Extract the [x, y] coordinate from the center of the cell holding the provided text.  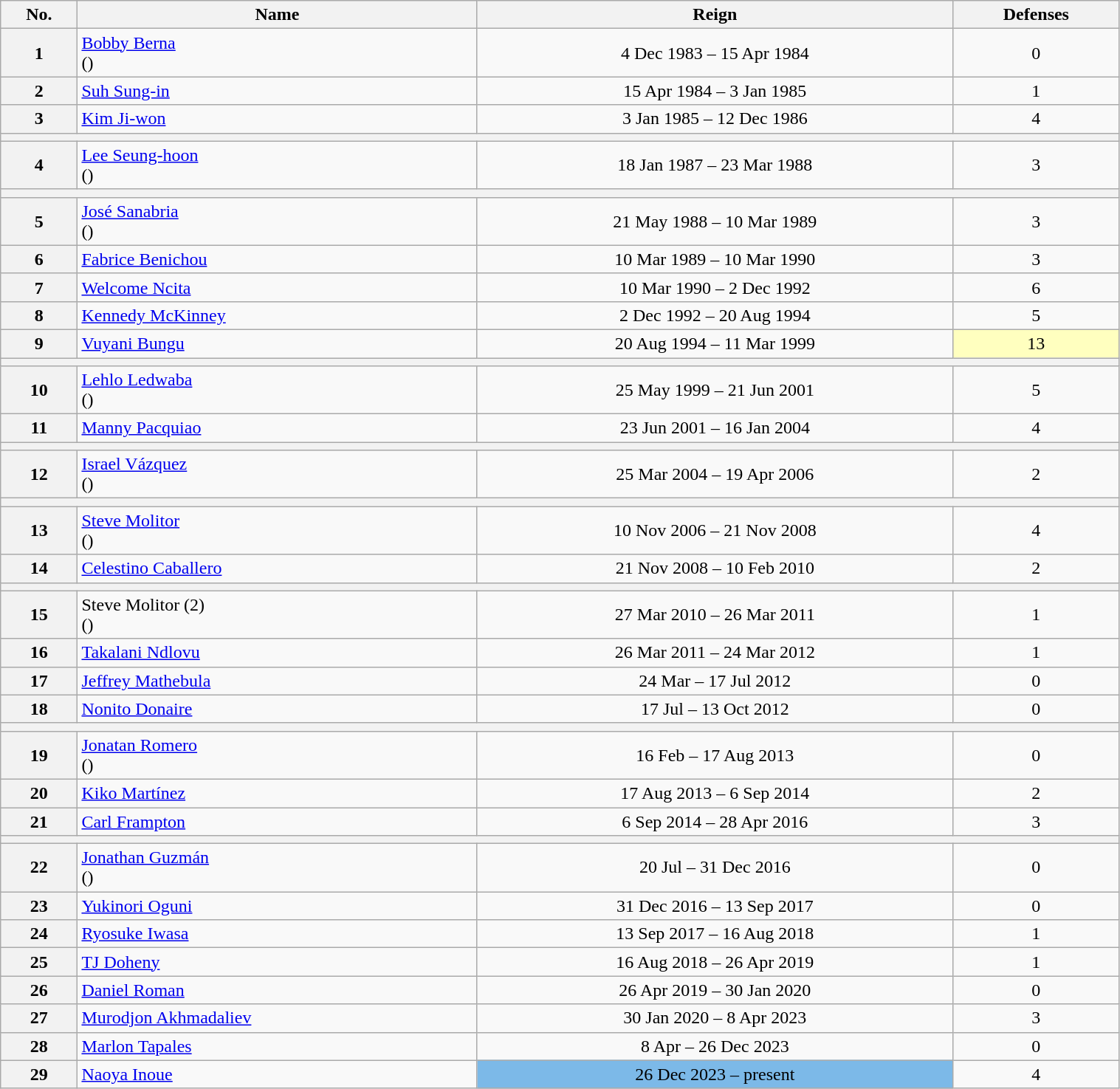
Nonito Donaire [278, 709]
Naoya Inoue [278, 1074]
Jeffrey Mathebula [278, 681]
21 Nov 2008 – 10 Feb 2010 [715, 568]
Carl Frampton [278, 822]
10 Mar 1989 – 10 Mar 1990 [715, 259]
Steve Molitor() [278, 530]
17 [39, 681]
19 [39, 755]
31 Dec 2016 – 13 Sep 2017 [715, 906]
28 [39, 1046]
Suh Sung-in [278, 91]
Murodjon Akhmadaliev [278, 1018]
26 Apr 2019 – 30 Jan 2020 [715, 990]
2 Dec 1992 – 20 Aug 1994 [715, 315]
Kennedy McKinney [278, 315]
Lehlo Ledwaba() [278, 390]
Daniel Roman [278, 990]
25 Mar 2004 – 19 Apr 2006 [715, 474]
6 Sep 2014 – 28 Apr 2016 [715, 822]
Fabrice Benichou [278, 259]
17 Aug 2013 – 6 Sep 2014 [715, 793]
25 May 1999 – 21 Jun 2001 [715, 390]
20 Jul – 31 Dec 2016 [715, 868]
20 [39, 793]
14 [39, 568]
17 Jul – 13 Oct 2012 [715, 709]
Welcome Ncita [278, 287]
Celestino Caballero [278, 568]
Israel Vázquez() [278, 474]
21 [39, 822]
Ryosuke Iwasa [278, 934]
No. [39, 15]
8 Apr – 26 Dec 2023 [715, 1046]
12 [39, 474]
29 [39, 1074]
Jonathan Guzmán() [278, 868]
Manny Pacquiao [278, 428]
Bobby Berna() [278, 53]
8 [39, 315]
15 [39, 614]
7 [39, 287]
27 [39, 1018]
Defenses [1037, 15]
24 Mar – 17 Jul 2012 [715, 681]
Marlon Tapales [278, 1046]
26 Mar 2011 – 24 Mar 2012 [715, 653]
30 Jan 2020 – 8 Apr 2023 [715, 1018]
21 May 1988 – 10 Mar 1989 [715, 221]
26 Dec 2023 – present [715, 1074]
16 Aug 2018 – 26 Apr 2019 [715, 962]
16 Feb – 17 Aug 2013 [715, 755]
27 Mar 2010 – 26 Mar 2011 [715, 614]
Steve Molitor (2) () [278, 614]
Yukinori Oguni [278, 906]
15 Apr 1984 – 3 Jan 1985 [715, 91]
José Sanabria() [278, 221]
23 Jun 2001 – 16 Jan 2004 [715, 428]
Name [278, 15]
18 Jan 1987 – 23 Mar 1988 [715, 165]
18 [39, 709]
24 [39, 934]
10 [39, 390]
25 [39, 962]
3 Jan 1985 – 12 Dec 1986 [715, 119]
Lee Seung-hoon() [278, 165]
Vuyani Bungu [278, 343]
Kiko Martínez [278, 793]
4 Dec 1983 – 15 Apr 1984 [715, 53]
Reign [715, 15]
Takalani Ndlovu [278, 653]
11 [39, 428]
TJ Doheny [278, 962]
Jonatan Romero() [278, 755]
9 [39, 343]
13 Sep 2017 – 16 Aug 2018 [715, 934]
10 Nov 2006 – 21 Nov 2008 [715, 530]
22 [39, 868]
10 Mar 1990 – 2 Dec 1992 [715, 287]
Kim Ji-won [278, 119]
26 [39, 990]
20 Aug 1994 – 11 Mar 1999 [715, 343]
23 [39, 906]
16 [39, 653]
